From the cell containing the given text, extract its center point as (X, Y) coordinate. 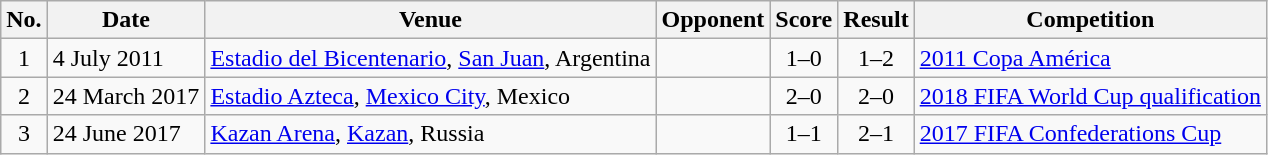
Venue (430, 20)
1–1 (804, 134)
Opponent (713, 20)
2 (24, 96)
Kazan Arena, Kazan, Russia (430, 134)
2011 Copa América (1090, 58)
2018 FIFA World Cup qualification (1090, 96)
2–1 (876, 134)
4 July 2011 (126, 58)
1–0 (804, 58)
3 (24, 134)
Result (876, 20)
Score (804, 20)
Date (126, 20)
24 June 2017 (126, 134)
Estadio Azteca, Mexico City, Mexico (430, 96)
No. (24, 20)
1–2 (876, 58)
1 (24, 58)
Competition (1090, 20)
Estadio del Bicentenario, San Juan, Argentina (430, 58)
24 March 2017 (126, 96)
2017 FIFA Confederations Cup (1090, 134)
